Output the [x, y] coordinate of the center of the cell containing the given text.  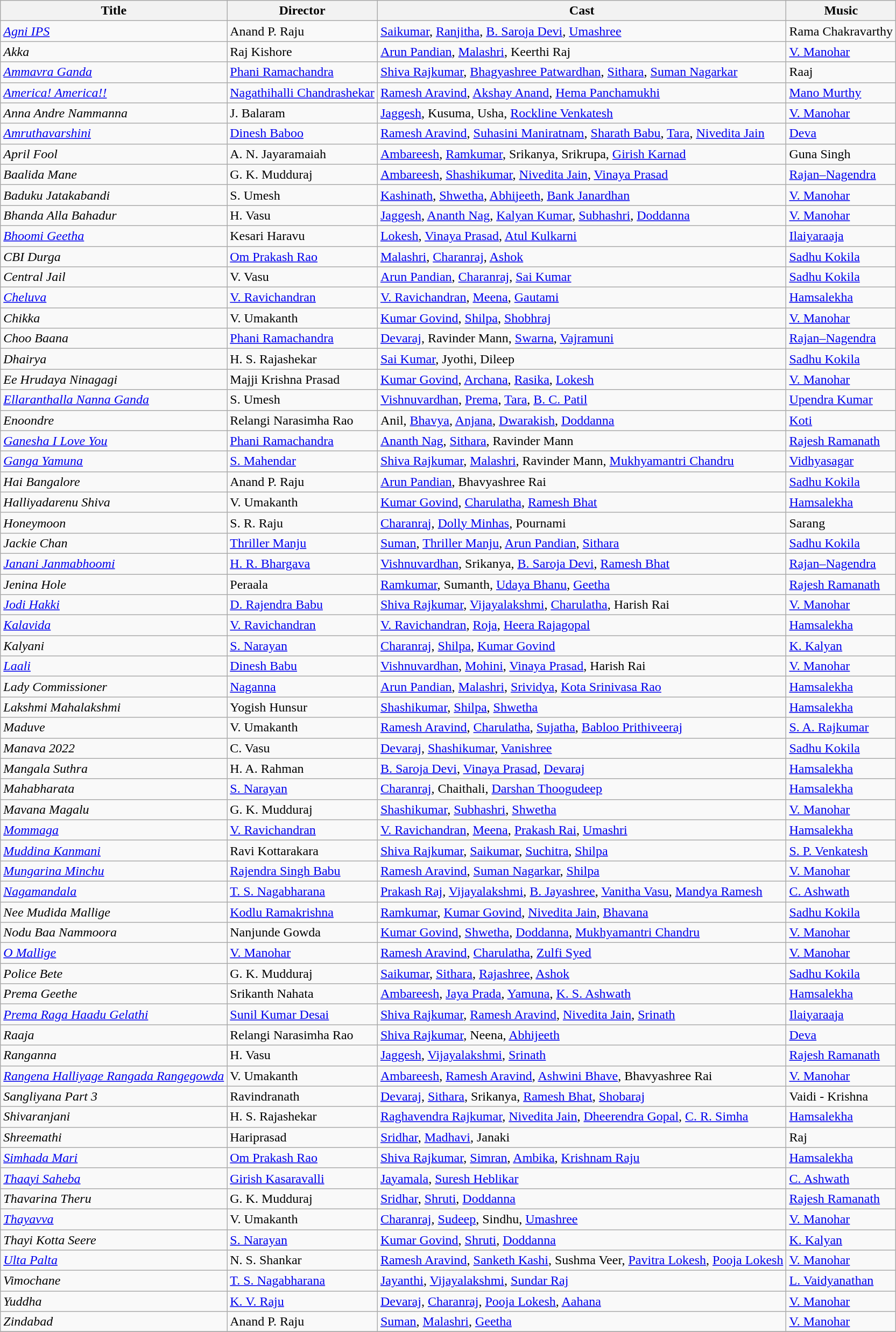
Laali [114, 666]
Ravi Kottarakara [302, 850]
Ee Hrudaya Ninagagi [114, 379]
Vimochane [114, 1281]
S. P. Venkatesh [841, 850]
CBI Durga [114, 257]
Kashinath, Shwetha, Abhijeeth, Bank Janardhan [582, 195]
Yogish Hunsur [302, 707]
Mavana Magalu [114, 809]
Vishnuvardhan, Mohini, Vinaya Prasad, Harish Rai [582, 666]
Girish Kasaravalli [302, 1178]
Cast [582, 11]
Nagamandala [114, 891]
Charanraj, Chaithali, Darshan Thoogudeep [582, 789]
Nee Mudida Mallige [114, 912]
Jayamala, Suresh Heblikar [582, 1178]
Shiva Rajkumar, Vijayalakshmi, Charulatha, Harish Rai [582, 605]
Thriller Manju [302, 543]
Devaraj, Ravinder Mann, Swarna, Vajramuni [582, 339]
V. Vasu [302, 277]
Kumar Govind, Charulatha, Ramesh Bhat [582, 502]
Baduku Jatakabandi [114, 195]
Rama Chakravarthy [841, 31]
V. Ravichandran, Meena, Gautami [582, 298]
Prakash Raj, Vijayalakshmi, B. Jayashree, Vanitha Vasu, Mandya Ramesh [582, 891]
Jackie Chan [114, 543]
Sridhar, Madhavi, Janaki [582, 1137]
Ravindranath [302, 1096]
Ramesh Aravind, Sanketh Kashi, Sushma Veer, Pavitra Lokesh, Pooja Lokesh [582, 1260]
Hai Bangalore [114, 482]
Mungarina Minchu [114, 871]
Ananth Nag, Sithara, Ravinder Mann [582, 441]
Sangliyana Part 3 [114, 1096]
Ramesh Aravind, Suman Nagarkar, Shilpa [582, 871]
Dhairya [114, 359]
Zindabad [114, 1322]
Kumar Govind, Archana, Rasika, Lokesh [582, 379]
Yuddha [114, 1301]
Central Jail [114, 277]
Title [114, 11]
Jaggesh, Ananth Nag, Kalyan Kumar, Subhashri, Doddanna [582, 215]
Shiva Rajkumar, Bhagyashree Patwardhan, Sithara, Suman Nagarkar [582, 72]
Vishnuvardhan, Prema, Tara, B. C. Patil [582, 400]
Lokesh, Vinaya Prasad, Atul Kulkarni [582, 236]
Naganna [302, 687]
Director [302, 11]
Shiva Rajkumar, Saikumar, Suchitra, Shilpa [582, 850]
Jodi Hakki [114, 605]
Charanraj, Shilpa, Kumar Govind [582, 646]
America! America!! [114, 93]
Ramkumar, Sumanth, Udaya Bhanu, Geetha [582, 584]
Ambareesh, Jaya Prada, Yamuna, K. S. Ashwath [582, 994]
Kalavida [114, 625]
S. Mahendar [302, 461]
Ramesh Aravind, Suhasini Maniratnam, Sharath Babu, Tara, Nivedita Jain [582, 133]
Kumar Govind, Shwetha, Doddanna, Mukhyamantri Chandru [582, 933]
Prema Raga Haadu Gelathi [114, 1014]
Sunil Kumar Desai [302, 1014]
Mommaga [114, 830]
Kumar Govind, Shruti, Doddanna [582, 1239]
Agni IPS [114, 31]
Rangena Halliyage Rangada Rangegowda [114, 1076]
Mano Murthy [841, 93]
Baalida Mane [114, 174]
Enoondre [114, 420]
Hariprasad [302, 1137]
Kodlu Ramakrishna [302, 912]
Ramesh Aravind, Charulatha, Zulfi Syed [582, 953]
Sai Kumar, Jyothi, Dileep [582, 359]
Lady Commissioner [114, 687]
Nagathihalli Chandrashekar [302, 93]
Guna Singh [841, 154]
Janani Janmabhoomi [114, 563]
Arun Pandian, Malashri, Keerthi Raj [582, 52]
Kesari Haravu [302, 236]
L. Vaidyanathan [841, 1281]
Shreemathi [114, 1137]
Charanraj, Sudeep, Sindhu, Umashree [582, 1219]
Muddina Kanmani [114, 850]
H. A. Rahman [302, 769]
Thayavva [114, 1219]
C. Vasu [302, 748]
Malashri, Charanraj, Ashok [582, 257]
Nanjunde Gowda [302, 933]
Peraala [302, 584]
Thaayi Saheba [114, 1178]
Cheluva [114, 298]
Shiva Rajkumar, Neena, Abhijeeth [582, 1035]
Music [841, 11]
S. A. Rajkumar [841, 728]
Chikka [114, 318]
Ramesh Aravind, Charulatha, Sujatha, Babloo Prithiveeraj [582, 728]
Halliyadarenu Shiva [114, 502]
Manava 2022 [114, 748]
Prema Geethe [114, 994]
Arun Pandian, Bhavyashree Rai [582, 482]
Suman, Thriller Manju, Arun Pandian, Sithara [582, 543]
Raaj [841, 72]
Ganga Yamuna [114, 461]
Choo Baana [114, 339]
Raghavendra Rajkumar, Nivedita Jain, Dheerendra Gopal, C. R. Simha [582, 1117]
Devaraj, Shashikumar, Vanishree [582, 748]
Anil, Bhavya, Anjana, Dwarakish, Doddanna [582, 420]
V. Ravichandran, Meena, Prakash Rai, Umashri [582, 830]
Vishnuvardhan, Srikanya, B. Saroja Devi, Ramesh Bhat [582, 563]
Bhanda Alla Bahadur [114, 215]
Lakshmi Mahalakshmi [114, 707]
Shiva Rajkumar, Malashri, Ravinder Mann, Mukhyamantri Chandru [582, 461]
Jaggesh, Vijayalakshmi, Srinath [582, 1055]
Simhada Mari [114, 1158]
Kalyani [114, 646]
Devaraj, Sithara, Srikanya, Ramesh Bhat, Shobaraj [582, 1096]
B. Saroja Devi, Vinaya Prasad, Devaraj [582, 769]
Ambareesh, Shashikumar, Nivedita Jain, Vinaya Prasad [582, 174]
Majji Krishna Prasad [302, 379]
Jaggesh, Kusuma, Usha, Rockline Venkatesh [582, 113]
Mahabharata [114, 789]
Police Bete [114, 974]
N. S. Shankar [302, 1260]
Sridhar, Shruti, Doddanna [582, 1199]
Ellaranthalla Nanna Ganda [114, 400]
Dinesh Baboo [302, 133]
Suman, Malashri, Geetha [582, 1322]
Nodu Baa Nammoora [114, 933]
Raj Kishore [302, 52]
Ammavra Ganda [114, 72]
Arun Pandian, Charanraj, Sai Kumar [582, 277]
Anna Andre Nammanna [114, 113]
Upendra Kumar [841, 400]
Saikumar, Sithara, Rajashree, Ashok [582, 974]
Shiva Rajkumar, Ramesh Aravind, Nivedita Jain, Srinath [582, 1014]
Saikumar, Ranjitha, B. Saroja Devi, Umashree [582, 31]
Thavarina Theru [114, 1199]
Honeymoon [114, 523]
Ganesha I Love You [114, 441]
April Fool [114, 154]
D. Rajendra Babu [302, 605]
Rajendra Singh Babu [302, 871]
Ambareesh, Ramkumar, Srikanya, Srikrupa, Girish Karnad [582, 154]
Kumar Govind, Shilpa, Shobhraj [582, 318]
Raj [841, 1137]
A. N. Jayaramaiah [302, 154]
Shivaranjani [114, 1117]
K. V. Raju [302, 1301]
Raaja [114, 1035]
Akka [114, 52]
Amruthavarshini [114, 133]
Ranganna [114, 1055]
Thayi Kotta Seere [114, 1239]
Bhoomi Geetha [114, 236]
Vaidi - Krishna [841, 1096]
Maduve [114, 728]
V. Ravichandran, Roja, Heera Rajagopal [582, 625]
Jenina Hole [114, 584]
H. R. Bhargava [302, 563]
Srikanth Nahata [302, 994]
Jayanthi, Vijayalakshmi, Sundar Raj [582, 1281]
Ramesh Aravind, Akshay Anand, Hema Panchamukhi [582, 93]
Arun Pandian, Malashri, Srividya, Kota Srinivasa Rao [582, 687]
Vidhyasagar [841, 461]
Shashikumar, Shilpa, Shwetha [582, 707]
Ulta Palta [114, 1260]
Devaraj, Charanraj, Pooja Lokesh, Aahana [582, 1301]
Ambareesh, Ramesh Aravind, Ashwini Bhave, Bhavyashree Rai [582, 1076]
J. Balaram [302, 113]
S. R. Raju [302, 523]
Dinesh Babu [302, 666]
Ramkumar, Kumar Govind, Nivedita Jain, Bhavana [582, 912]
Mangala Suthra [114, 769]
Koti [841, 420]
Sarang [841, 523]
O Mallige [114, 953]
Charanraj, Dolly Minhas, Pournami [582, 523]
Shashikumar, Subhashri, Shwetha [582, 809]
Shiva Rajkumar, Simran, Ambika, Krishnam Raju [582, 1158]
